Identify which cell holds the provided text, then report its [X, Y] central coordinate. 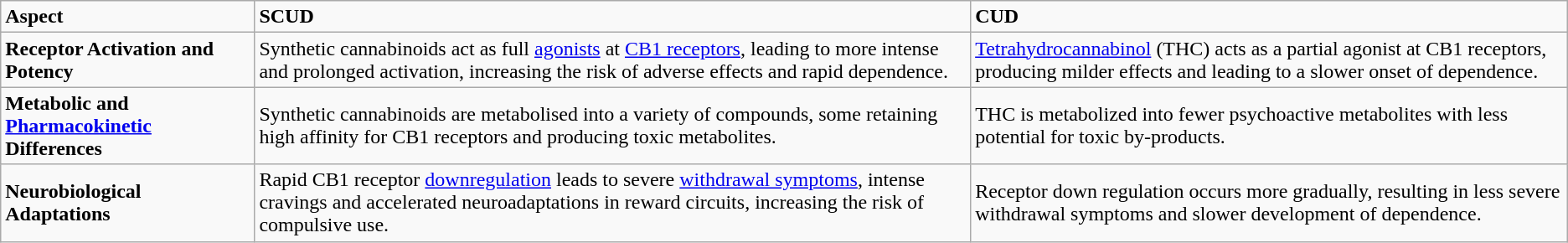
Aspect [127, 17]
Metabolic and Pharmacokinetic Differences [127, 126]
Receptor Activation and Potency [127, 60]
Tetrahydrocannabinol (THC) acts as a partial agonist at CB1 receptors, producing milder effects and leading to a slower onset of dependence. [1270, 60]
THC is metabolized into fewer psychoactive metabolites with less potential for toxic by-products. [1270, 126]
Synthetic cannabinoids are metabolised into a variety of compounds, some retaining high affinity for CB1 receptors and producing toxic metabolites. [613, 126]
CUD [1270, 17]
SCUD [613, 17]
Receptor down regulation occurs more gradually, resulting in less severe withdrawal symptoms and slower development of dependence. [1270, 203]
Neurobiological Adaptations [127, 203]
